Locate the cell with the specified text and output its [x, y] center coordinate. 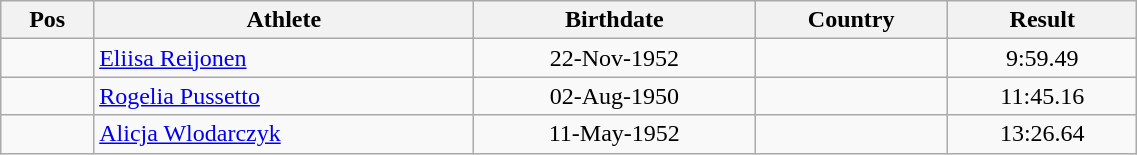
13:26.64 [1042, 134]
Pos [48, 20]
02-Aug-1950 [614, 96]
Result [1042, 20]
Alicja Wlodarczyk [284, 134]
Athlete [284, 20]
Eliisa Reijonen [284, 58]
11-May-1952 [614, 134]
Rogelia Pussetto [284, 96]
Birthdate [614, 20]
Country [852, 20]
11:45.16 [1042, 96]
22-Nov-1952 [614, 58]
9:59.49 [1042, 58]
